Capture the cell that displays the provided text and extract its (X, Y) central coordinate. 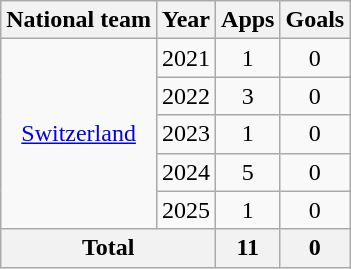
11 (248, 248)
2023 (186, 134)
Year (186, 20)
National team (79, 20)
Apps (248, 20)
Total (108, 248)
Switzerland (79, 134)
3 (248, 96)
2025 (186, 210)
2022 (186, 96)
2024 (186, 172)
Goals (315, 20)
2021 (186, 58)
5 (248, 172)
